For the text-containing cell, return its midpoint in (X, Y) coordinate format. 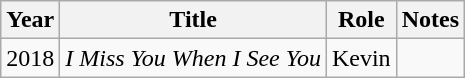
2018 (30, 58)
Year (30, 20)
Title (194, 20)
Kevin (361, 58)
Role (361, 20)
I Miss You When I See You (194, 58)
Notes (430, 20)
